Find where the given text appears and provide that cell's center as [X, Y] coordinate. 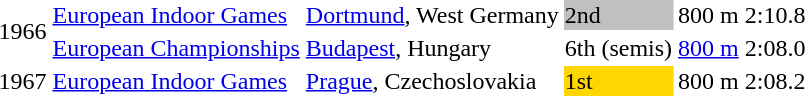
Budapest, Hungary [432, 48]
Dortmund, West Germany [432, 15]
European Championships [176, 48]
Prague, Czechoslovakia [432, 81]
2nd [618, 15]
6th (semis) [618, 48]
1st [618, 81]
